Return (x, y) of the center of cell containing provided text 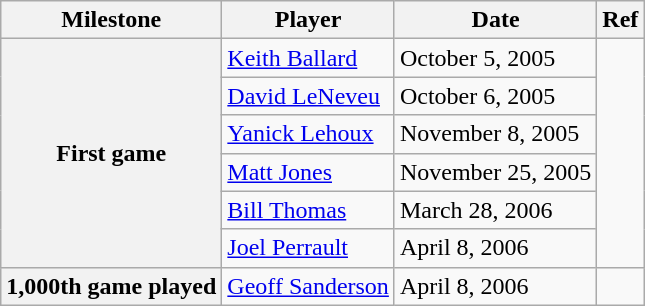
Date (495, 20)
Keith Ballard (308, 58)
October 5, 2005 (495, 58)
Milestone (112, 20)
Ref (620, 20)
Geoff Sanderson (308, 286)
Matt Jones (308, 172)
November 25, 2005 (495, 172)
1,000th game played (112, 286)
Bill Thomas (308, 210)
First game (112, 153)
Yanick Lehoux (308, 134)
Joel Perrault (308, 248)
March 28, 2006 (495, 210)
November 8, 2005 (495, 134)
David LeNeveu (308, 96)
Player (308, 20)
October 6, 2005 (495, 96)
